Return the (X, Y) coordinate for the center point of the cell that contains the specified text.  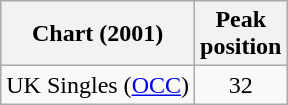
Chart (2001) (98, 34)
32 (241, 85)
Peakposition (241, 34)
UK Singles (OCC) (98, 85)
